Find where the given text appears and provide that cell's center as (X, Y) coordinate. 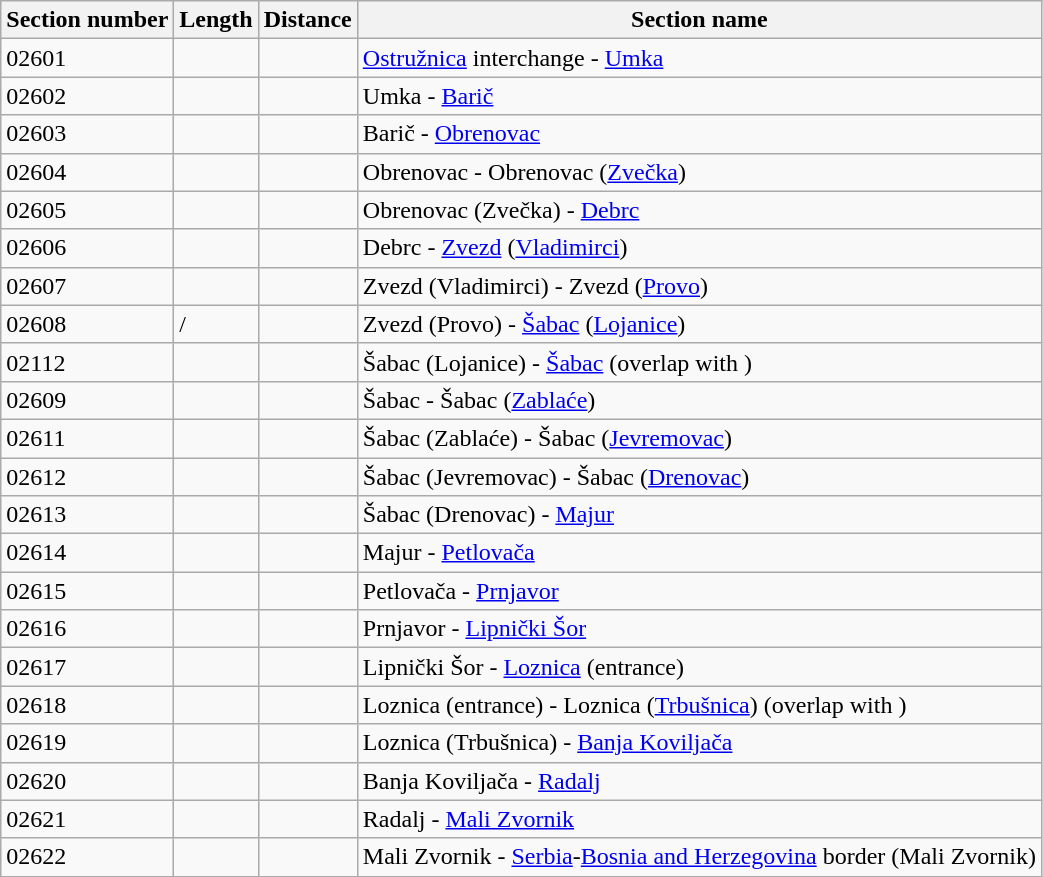
Umka - Barič (699, 96)
Šabac - Šabac (Zablaće) (699, 400)
02606 (88, 248)
Loznica (Trbušnica) - Banja Koviljača (699, 743)
02617 (88, 667)
Obrenovac (Zvečka) - Debrc (699, 210)
02604 (88, 172)
Distance (308, 20)
02605 (88, 210)
02609 (88, 400)
Obrenovac - Obrenovac (Zvečka) (699, 172)
02602 (88, 96)
Mali Zvornik - Serbia-Bosnia and Herzegovina border (Mali Zvornik) (699, 857)
Loznica (entrance) - Loznica (Trbušnica) (overlap with ) (699, 705)
Petlovača - Prnjavor (699, 591)
02616 (88, 629)
02618 (88, 705)
Length (216, 20)
02619 (88, 743)
02621 (88, 819)
Section name (699, 20)
02620 (88, 781)
Šabac (Zablaće) - Šabac (Jevremovac) (699, 438)
02608 (88, 324)
Banja Koviljača - Radalj (699, 781)
02112 (88, 362)
Barič - Obrenovac (699, 134)
Majur - Petlovača (699, 553)
02622 (88, 857)
Šabac (Jevremovac) - Šabac (Drenovac) (699, 477)
Zvezd (Vladimirci) - Zvezd (Provo) (699, 286)
/ (216, 324)
Section number (88, 20)
Šabac (Lojanice) - Šabac (overlap with ) (699, 362)
02613 (88, 515)
Prnjavor - Lipnički Šor (699, 629)
Radalj - Mali Zvornik (699, 819)
Debrc - Zvezd (Vladimirci) (699, 248)
02612 (88, 477)
02614 (88, 553)
Zvezd (Provo) - Šabac (Lojanice) (699, 324)
02603 (88, 134)
02615 (88, 591)
Ostružnica interchange - Umka (699, 58)
02607 (88, 286)
02611 (88, 438)
Šabac (Drenovac) - Majur (699, 515)
02601 (88, 58)
Lipnički Šor - Loznica (entrance) (699, 667)
